Return (x, y) of the center of cell containing provided text 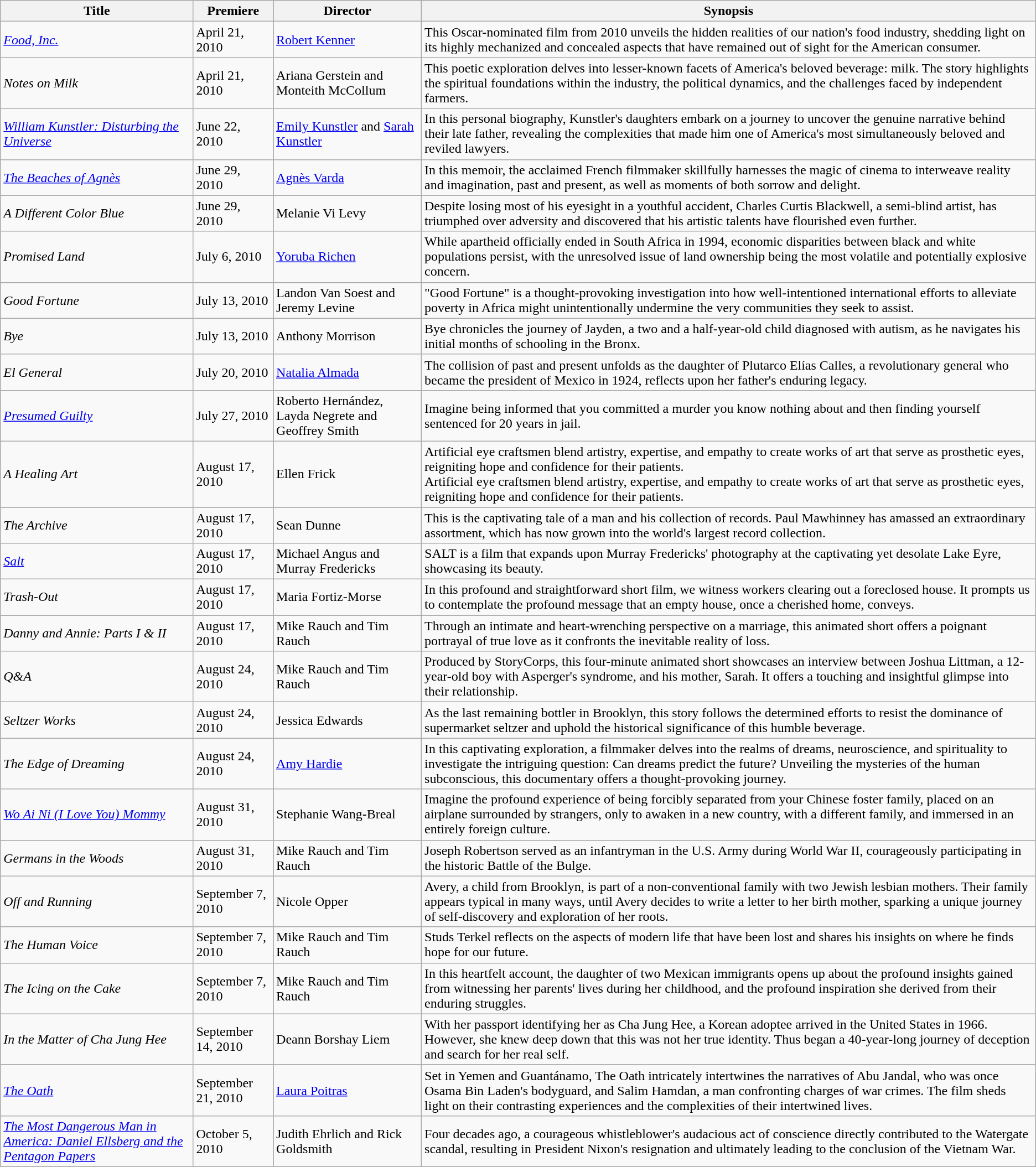
Salt (97, 561)
Amy Hardie (348, 764)
Agnès Varda (348, 177)
Synopsis (729, 11)
Imagine being informed that you committed a murder you know nothing about and then finding yourself sentenced for 20 years in jail. (729, 416)
El General (97, 372)
Sean Dunne (348, 525)
September 21, 2010 (234, 1090)
Title (97, 11)
Anthony Morrison (348, 336)
Ariana Gerstein and Monteith McCollum (348, 83)
Director (348, 11)
Robert Kenner (348, 40)
Jessica Edwards (348, 720)
Landon Van Soest and Jeremy Levine (348, 300)
The Human Voice (97, 945)
Judith Ehrlich and Rick Goldsmith (348, 1141)
Premiere (234, 11)
Bye (97, 336)
Melanie Vi Levy (348, 214)
Laura Poitras (348, 1090)
Seltzer Works (97, 720)
October 5, 2010 (234, 1141)
The Icing on the Cake (97, 988)
July 27, 2010 (234, 416)
Promised Land (97, 257)
Food, Inc. (97, 40)
Joseph Robertson served as an infantryman in the U.S. Army during World War II, courageously participating in the historic Battle of the Bulge. (729, 858)
SALT is a film that expands upon Murray Fredericks' photography at the captivating yet desolate Lake Eyre, showcasing its beauty. (729, 561)
Stephanie Wang-Breal (348, 815)
Notes on Milk (97, 83)
In the Matter of Cha Jung Hee (97, 1039)
June 22, 2010 (234, 134)
William Kunstler: Disturbing the Universe (97, 134)
Natalia Almada (348, 372)
Danny and Annie: Parts I & II (97, 633)
Trash-Out (97, 598)
The Edge of Dreaming (97, 764)
Presumed Guilty (97, 416)
Off and Running (97, 901)
The Oath (97, 1090)
Germans in the Woods (97, 858)
Michael Angus and Murray Fredericks (348, 561)
September 14, 2010 (234, 1039)
Yoruba Richen (348, 257)
Good Fortune (97, 300)
July 6, 2010 (234, 257)
The Archive (97, 525)
Q&A (97, 677)
Emily Kunstler and Sarah Kunstler (348, 134)
The Beaches of Agnès (97, 177)
Deann Borshay Liem (348, 1039)
A Different Color Blue (97, 214)
Wo Ai Ni (I Love You) Mommy (97, 815)
Roberto Hernández, Layda Negrete and Geoffrey Smith (348, 416)
Studs Terkel reflects on the aspects of modern life that have been lost and shares his insights on where he finds hope for our future. (729, 945)
Nicole Opper (348, 901)
Ellen Frick (348, 474)
July 20, 2010 (234, 372)
The Most Dangerous Man in America: Daniel Ellsberg and the Pentagon Papers (97, 1141)
Maria Fortiz-Morse (348, 598)
A Healing Art (97, 474)
